Extract the [X, Y] coordinate from the center of the cell holding the provided text.  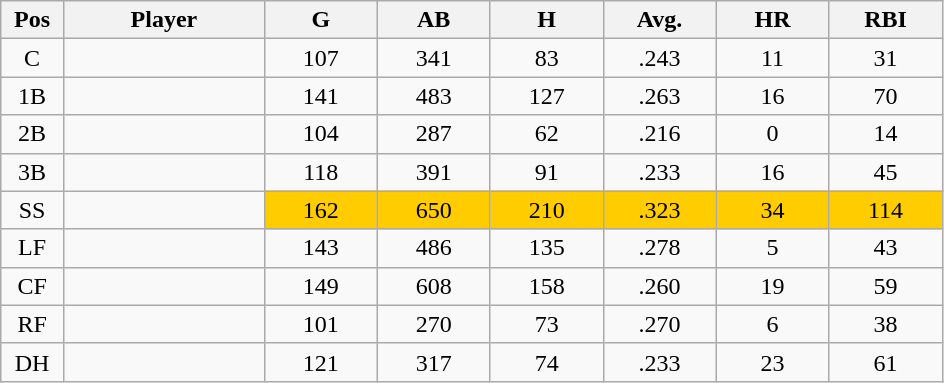
Avg. [660, 20]
G [320, 20]
31 [886, 58]
CF [32, 286]
149 [320, 286]
.278 [660, 248]
101 [320, 324]
C [32, 58]
DH [32, 362]
162 [320, 210]
.270 [660, 324]
127 [546, 96]
83 [546, 58]
287 [434, 134]
62 [546, 134]
0 [772, 134]
11 [772, 58]
34 [772, 210]
RF [32, 324]
RBI [886, 20]
.263 [660, 96]
Pos [32, 20]
391 [434, 172]
.323 [660, 210]
Player [164, 20]
LF [32, 248]
608 [434, 286]
1B [32, 96]
.260 [660, 286]
SS [32, 210]
104 [320, 134]
H [546, 20]
121 [320, 362]
23 [772, 362]
14 [886, 134]
135 [546, 248]
210 [546, 210]
61 [886, 362]
38 [886, 324]
317 [434, 362]
HR [772, 20]
59 [886, 286]
74 [546, 362]
91 [546, 172]
70 [886, 96]
43 [886, 248]
2B [32, 134]
114 [886, 210]
3B [32, 172]
73 [546, 324]
270 [434, 324]
.243 [660, 58]
5 [772, 248]
650 [434, 210]
.216 [660, 134]
19 [772, 286]
483 [434, 96]
118 [320, 172]
107 [320, 58]
45 [886, 172]
141 [320, 96]
AB [434, 20]
143 [320, 248]
341 [434, 58]
486 [434, 248]
6 [772, 324]
158 [546, 286]
